Identify which cell holds the provided text, then report its (X, Y) central coordinate. 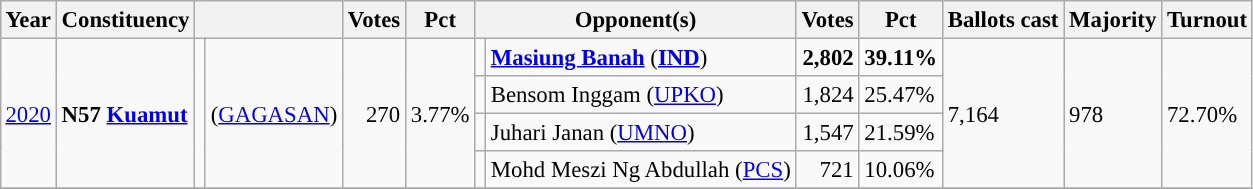
1,824 (828, 95)
N57 Kuamut (125, 113)
2020 (28, 113)
10.06% (900, 170)
3.77% (440, 113)
Mohd Meszi Ng Abdullah (PCS) (640, 170)
25.47% (900, 95)
21.59% (900, 133)
Bensom Inggam (UPKO) (640, 95)
Constituency (125, 20)
978 (1113, 113)
Ballots cast (1002, 20)
Masiung Banah (IND) (640, 57)
721 (828, 170)
2,802 (828, 57)
39.11% (900, 57)
Majority (1113, 20)
7,164 (1002, 113)
1,547 (828, 133)
270 (374, 113)
(GAGASAN) (274, 113)
Year (28, 20)
Turnout (1208, 20)
Juhari Janan (UMNO) (640, 133)
72.70% (1208, 113)
Opponent(s) (636, 20)
